Detect which cell encompasses the target text, then output its [x, y] center coordinate. 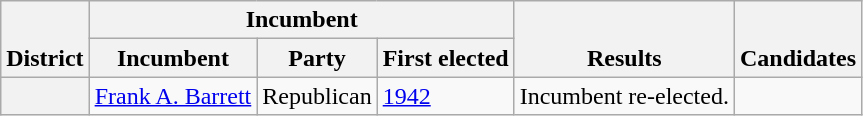
1942 [446, 96]
Incumbent re-elected. [624, 96]
Results [624, 39]
District [45, 39]
Frank A. Barrett [173, 96]
Party [317, 58]
First elected [446, 58]
Candidates [798, 39]
Republican [317, 96]
